Search for the cell housing the specified text and yield its [x, y] center coordinate. 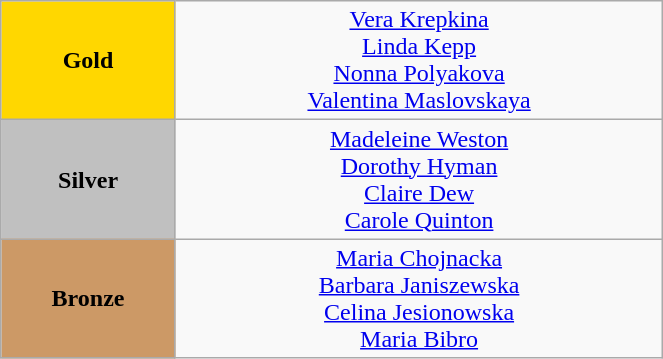
Madeleine WestonDorothy HymanClaire DewCarole Quinton [418, 180]
Silver [88, 180]
Maria ChojnackaBarbara JaniszewskaCelina JesionowskaMaria Bibro [418, 298]
Vera KrepkinaLinda KeppNonna PolyakovaValentina Maslovskaya [418, 60]
Bronze [88, 298]
Gold [88, 60]
